Find where the given text appears and provide that cell's center as (X, Y) coordinate. 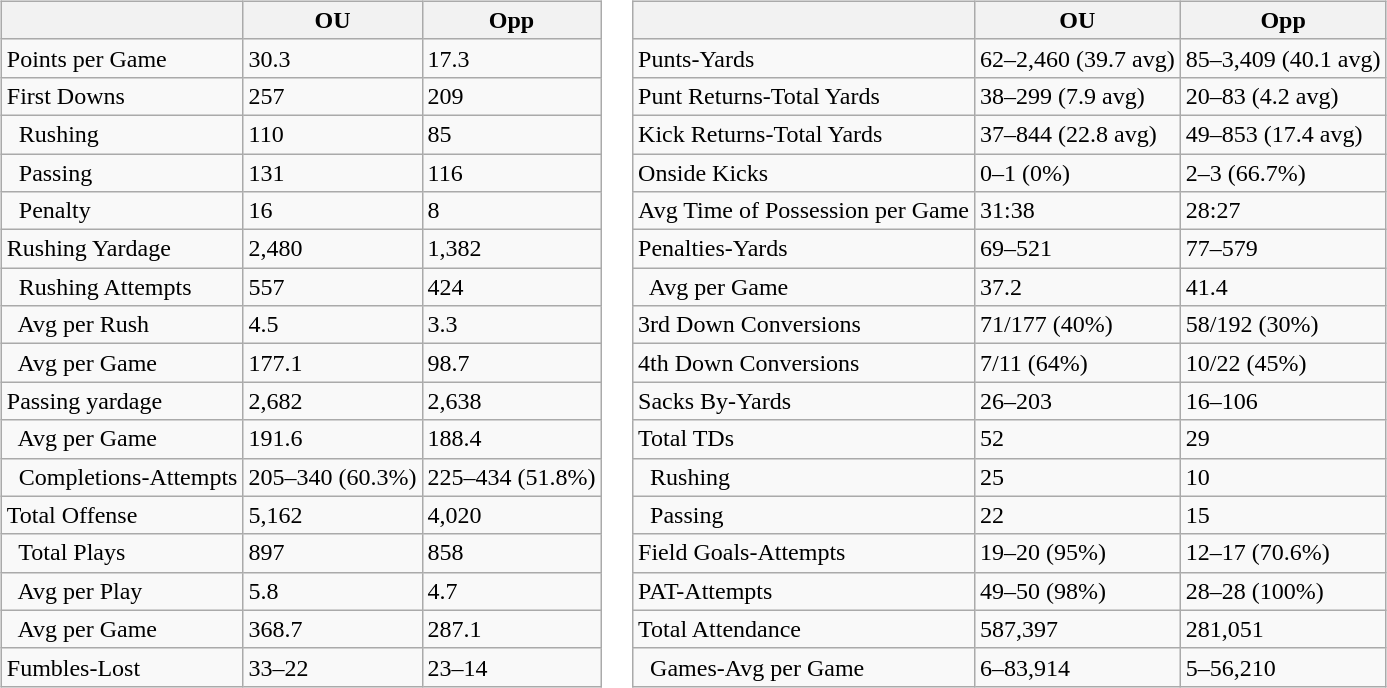
Total Attendance (804, 629)
2,480 (332, 249)
41.4 (1283, 287)
225–434 (51.8%) (512, 477)
Avg Time of Possession per Game (804, 211)
3rd Down Conversions (804, 325)
110 (332, 134)
257 (332, 96)
85–3,409 (40.1 avg) (1283, 58)
2,638 (512, 401)
281,051 (1283, 629)
23–14 (512, 667)
37–844 (22.8 avg) (1078, 134)
3.3 (512, 325)
49–50 (98%) (1078, 591)
368.7 (332, 629)
17.3 (512, 58)
287.1 (512, 629)
Fumbles-Lost (122, 667)
Punts-Yards (804, 58)
897 (332, 553)
Avg per Play (122, 591)
Onside Kicks (804, 173)
Sacks By-Yards (804, 401)
33–22 (332, 667)
587,397 (1078, 629)
31:38 (1078, 211)
Total Offense (122, 515)
10 (1283, 477)
38–299 (7.9 avg) (1078, 96)
4.5 (332, 325)
15 (1283, 515)
2–3 (66.7%) (1283, 173)
52 (1078, 439)
177.1 (332, 363)
209 (512, 96)
205–340 (60.3%) (332, 477)
557 (332, 287)
Completions-Attempts (122, 477)
Passing yardage (122, 401)
69–521 (1078, 249)
Kick Returns-Total Yards (804, 134)
Penalty (122, 211)
858 (512, 553)
10/22 (45%) (1283, 363)
First Downs (122, 96)
Total Plays (122, 553)
28–28 (100%) (1283, 591)
22 (1078, 515)
30.3 (332, 58)
Punt Returns-Total Yards (804, 96)
7/11 (64%) (1078, 363)
49–853 (17.4 avg) (1283, 134)
4,020 (512, 515)
25 (1078, 477)
2,682 (332, 401)
Points per Game (122, 58)
16–106 (1283, 401)
29 (1283, 439)
188.4 (512, 439)
424 (512, 287)
4th Down Conversions (804, 363)
12–17 (70.6%) (1283, 553)
Penalties-Yards (804, 249)
191.6 (332, 439)
Total TDs (804, 439)
20–83 (4.2 avg) (1283, 96)
98.7 (512, 363)
58/192 (30%) (1283, 325)
0–1 (0%) (1078, 173)
131 (332, 173)
19–20 (95%) (1078, 553)
Field Goals-Attempts (804, 553)
Rushing Attempts (122, 287)
Avg per Rush (122, 325)
8 (512, 211)
5–56,210 (1283, 667)
PAT-Attempts (804, 591)
71/177 (40%) (1078, 325)
4.7 (512, 591)
37.2 (1078, 287)
Rushing Yardage (122, 249)
116 (512, 173)
28:27 (1283, 211)
16 (332, 211)
85 (512, 134)
62–2,460 (39.7 avg) (1078, 58)
5,162 (332, 515)
6–83,914 (1078, 667)
Games-Avg per Game (804, 667)
26–203 (1078, 401)
77–579 (1283, 249)
1,382 (512, 249)
5.8 (332, 591)
